Locate the cell with the specified text and output its (x, y) center coordinate. 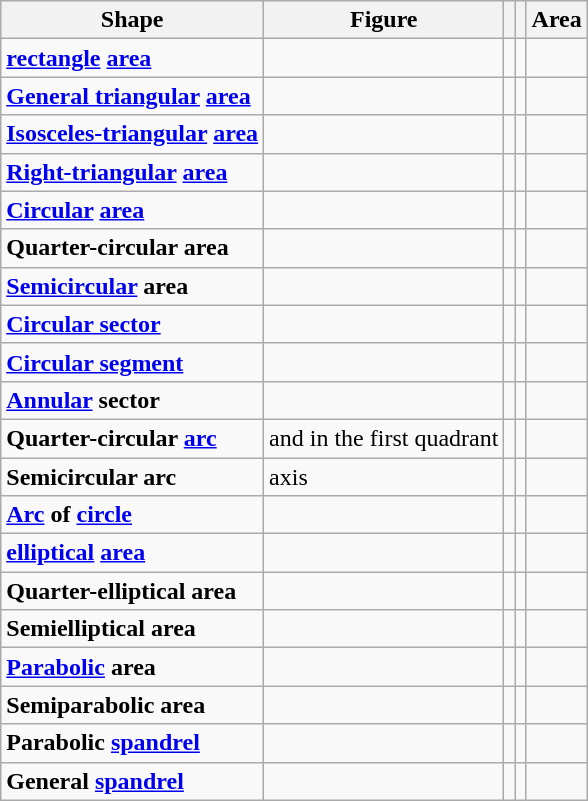
Quarter-elliptical area (132, 591)
Quarter-circular arc (132, 438)
Semicircular area (132, 286)
Arc of circle (132, 515)
Quarter-circular area (132, 248)
General triangular area (132, 96)
Area (556, 20)
Circular area (132, 210)
Figure (384, 20)
Parabolic spandrel (132, 743)
Parabolic area (132, 667)
Annular sector (132, 400)
Semielliptical area (132, 629)
Circular segment (132, 362)
General spandrel (132, 781)
Shape (132, 20)
and in the first quadrant (384, 438)
Semicircular arc (132, 477)
Isosceles-triangular area (132, 134)
axis (384, 477)
rectangle area (132, 58)
Semiparabolic area (132, 705)
Right-triangular area (132, 172)
Circular sector (132, 324)
elliptical area (132, 553)
